Search for the cell housing the specified text and yield its [x, y] center coordinate. 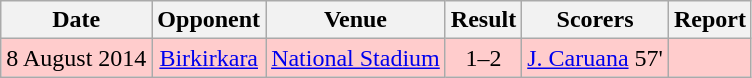
Report [710, 20]
Opponent [209, 20]
Scorers [596, 20]
Date [76, 20]
National Stadium [356, 58]
J. Caruana 57' [596, 58]
1–2 [483, 58]
Result [483, 20]
8 August 2014 [76, 58]
Birkirkara [209, 58]
Venue [356, 20]
